Detect which cell encompasses the target text, then output its (x, y) center coordinate. 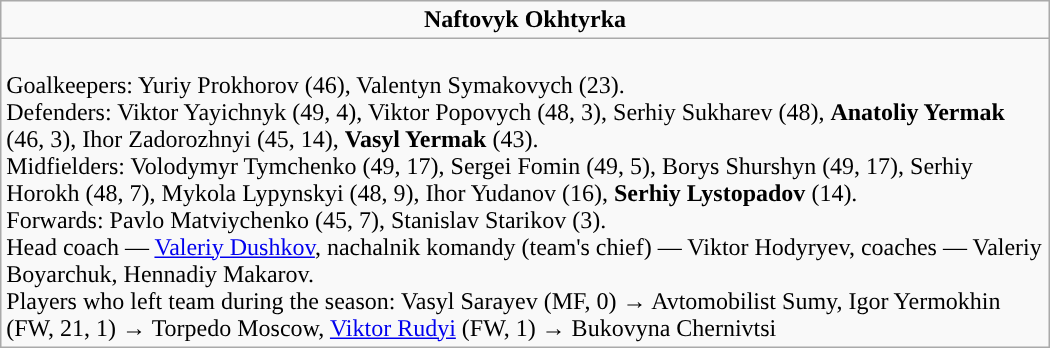
Naftovyk Okhtyrka (525, 20)
